Locate the cell with the specified text and output its [x, y] center coordinate. 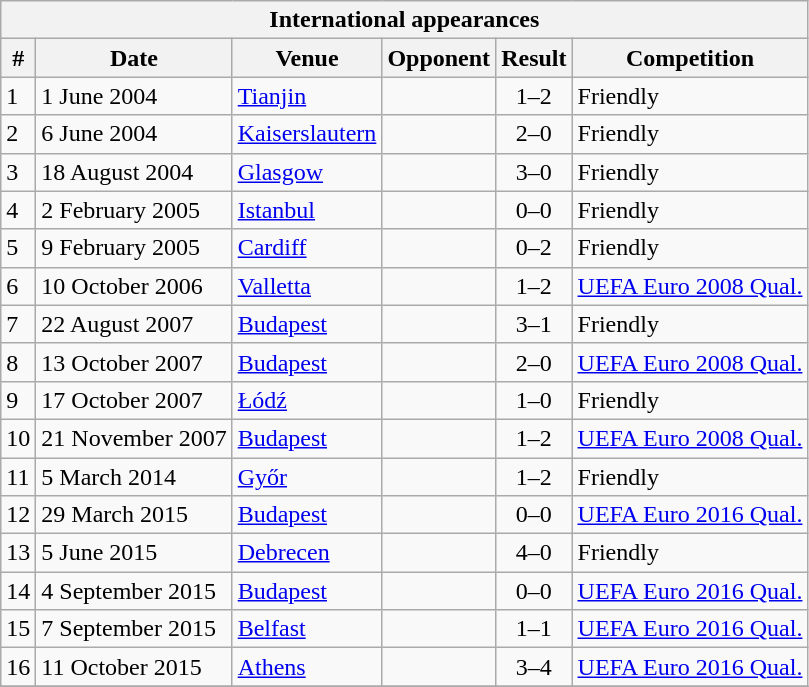
International appearances [404, 20]
5 June 2015 [134, 553]
Istanbul [307, 210]
17 October 2007 [134, 400]
Cardiff [307, 248]
9 [18, 400]
7 September 2015 [134, 629]
Łódź [307, 400]
18 August 2004 [134, 172]
Győr [307, 477]
11 [18, 477]
3–4 [534, 667]
7 [18, 324]
Belfast [307, 629]
13 October 2007 [134, 362]
3 [18, 172]
15 [18, 629]
Kaiserslautern [307, 134]
5 [18, 248]
4–0 [534, 553]
Athens [307, 667]
Result [534, 58]
# [18, 58]
13 [18, 553]
16 [18, 667]
29 March 2015 [134, 515]
1–0 [534, 400]
3–1 [534, 324]
Date [134, 58]
Glasgow [307, 172]
1 [18, 96]
Opponent [439, 58]
4 September 2015 [134, 591]
Tianjin [307, 96]
6 June 2004 [134, 134]
0–2 [534, 248]
10 [18, 438]
12 [18, 515]
2 February 2005 [134, 210]
Venue [307, 58]
10 October 2006 [134, 286]
Debrecen [307, 553]
11 October 2015 [134, 667]
8 [18, 362]
2 [18, 134]
6 [18, 286]
9 February 2005 [134, 248]
5 March 2014 [134, 477]
22 August 2007 [134, 324]
1 June 2004 [134, 96]
1–1 [534, 629]
14 [18, 591]
3–0 [534, 172]
21 November 2007 [134, 438]
Valletta [307, 286]
Competition [690, 58]
4 [18, 210]
